Find where the given text appears and provide that cell's center as [X, Y] coordinate. 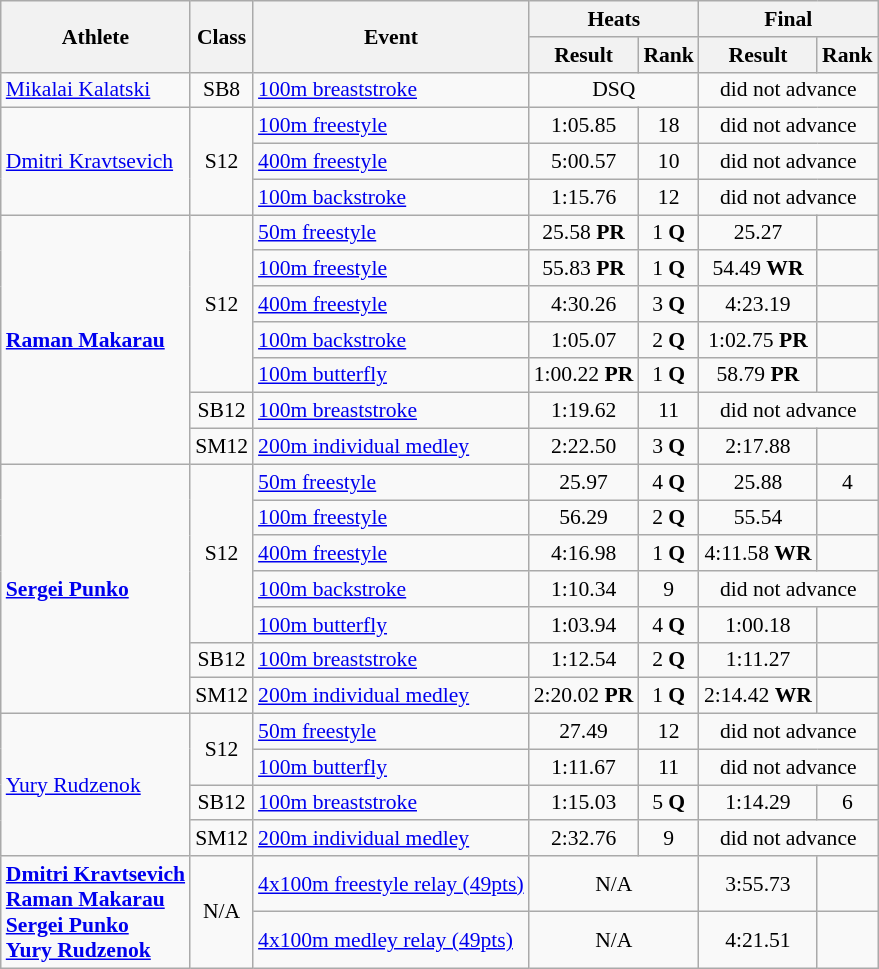
1:15.03 [584, 803]
25.58 PR [584, 233]
2:20.02 PR [584, 696]
4x100m medley relay (49pts) [391, 940]
Dmitri Kravtsevich [96, 162]
4:11.58 WR [758, 554]
2:22.50 [584, 447]
Sergei Punko [96, 588]
1:05.85 [584, 126]
4 [848, 482]
Heats [614, 19]
10 [668, 162]
1:00.18 [758, 625]
1:11.67 [584, 767]
1:14.29 [758, 803]
1:11.27 [758, 660]
54.49 WR [758, 269]
Yury Rudzenok [96, 785]
Final [788, 19]
4:16.98 [584, 554]
DSQ [614, 90]
1:00.22 PR [584, 375]
Dmitri Kravtsevich Raman Makarau Sergei Punko Yury Rudzenok [96, 912]
1:03.94 [584, 625]
4:30.26 [584, 304]
Event [391, 36]
27.49 [584, 732]
55.54 [758, 518]
1:15.76 [584, 197]
4:23.19 [758, 304]
1:12.54 [584, 660]
18 [668, 126]
4:21.51 [758, 940]
Class [222, 36]
5:00.57 [584, 162]
Athlete [96, 36]
1:05.07 [584, 340]
6 [848, 803]
58.79 PR [758, 375]
4x100m freestyle relay (49pts) [391, 884]
1:02.75 PR [758, 340]
25.88 [758, 482]
2:17.88 [758, 447]
1:10.34 [584, 589]
SB8 [222, 90]
55.83 PR [584, 269]
Raman Makarau [96, 340]
1:19.62 [584, 411]
25.97 [584, 482]
5 Q [668, 803]
2:14.42 WR [758, 696]
Mikalai Kalatski [96, 90]
56.29 [584, 518]
25.27 [758, 233]
2:32.76 [584, 839]
3:55.73 [758, 884]
